Provide the [x, y] coordinate of the cell's center where the given text is located.  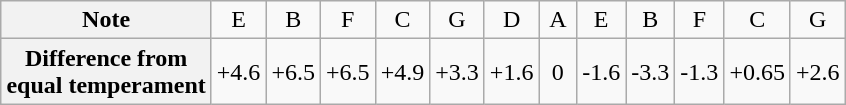
Note [106, 20]
0 [558, 72]
-1.6 [602, 72]
+4.6 [238, 72]
-1.3 [700, 72]
+4.9 [402, 72]
+0.65 [758, 72]
D [512, 20]
A [558, 20]
-3.3 [650, 72]
+2.6 [818, 72]
+3.3 [458, 72]
+1.6 [512, 72]
Difference fromequal temperament [106, 72]
